Locate the cell with the specified text and output its [x, y] center coordinate. 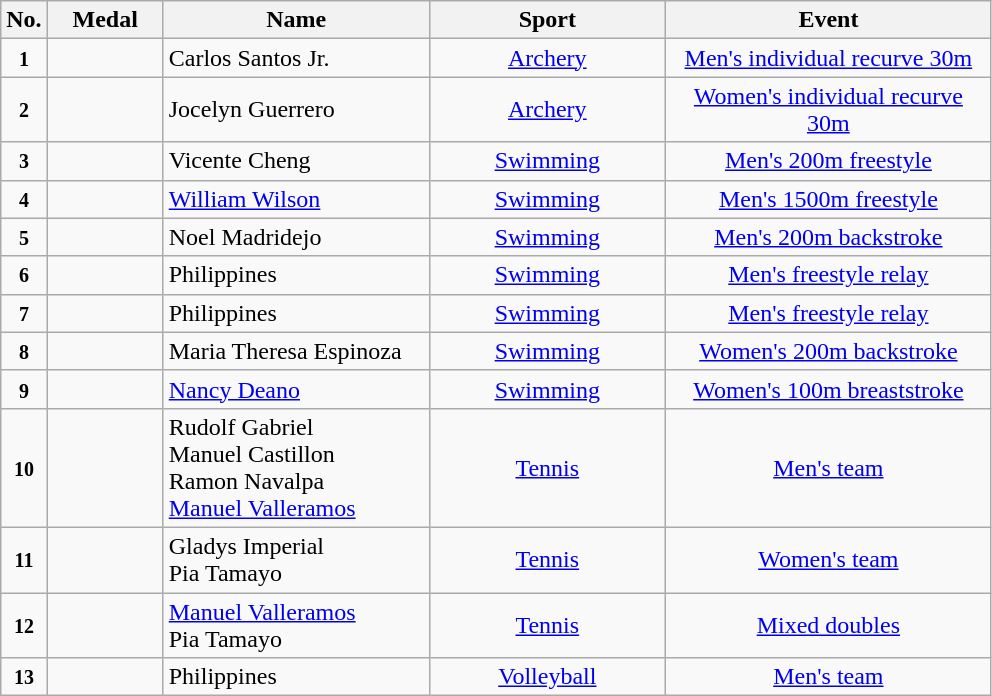
Mixed doubles [828, 624]
7 [24, 313]
6 [24, 275]
9 [24, 389]
10 [24, 468]
No. [24, 20]
Men's 200m freestyle [828, 161]
Men's individual recurve 30m [828, 58]
Nancy Deano [296, 389]
3 [24, 161]
Jocelyn Guerrero [296, 110]
Manuel ValleramosPia Tamayo [296, 624]
Event [828, 20]
5 [24, 237]
4 [24, 199]
Women's 200m backstroke [828, 351]
12 [24, 624]
Carlos Santos Jr. [296, 58]
Men's 200m backstroke [828, 237]
Women's team [828, 560]
Vicente Cheng [296, 161]
8 [24, 351]
Women's individual recurve 30m [828, 110]
13 [24, 677]
Medal [105, 20]
William Wilson [296, 199]
Men's 1500m freestyle [828, 199]
Rudolf GabrielManuel CastillonRamon NavalpaManuel Valleramos [296, 468]
Noel Madridejo [296, 237]
Maria Theresa Espinoza [296, 351]
1 [24, 58]
Women's 100m breaststroke [828, 389]
2 [24, 110]
Gladys ImperialPia Tamayo [296, 560]
Sport [547, 20]
11 [24, 560]
Volleyball [547, 677]
Name [296, 20]
